Determine the (X, Y) coordinate at the center of the cell enclosing the given text.  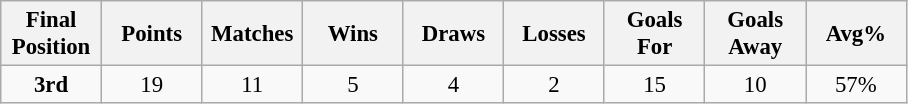
4 (454, 85)
10 (756, 85)
Draws (454, 34)
Losses (554, 34)
19 (152, 85)
15 (654, 85)
Matches (252, 34)
Goals For (654, 34)
5 (354, 85)
Avg% (856, 34)
2 (554, 85)
Final Position (52, 34)
Wins (354, 34)
11 (252, 85)
3rd (52, 85)
Goals Away (756, 34)
57% (856, 85)
Points (152, 34)
